Return (x, y) of the center of cell containing provided text 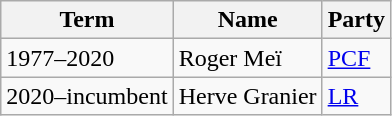
Term (87, 20)
Party (356, 20)
Roger Meï (248, 58)
2020–incumbent (87, 96)
Name (248, 20)
Herve Granier (248, 96)
LR (356, 96)
1977–2020 (87, 58)
PCF (356, 58)
